Find where the given text appears and provide that cell's center as (X, Y) coordinate. 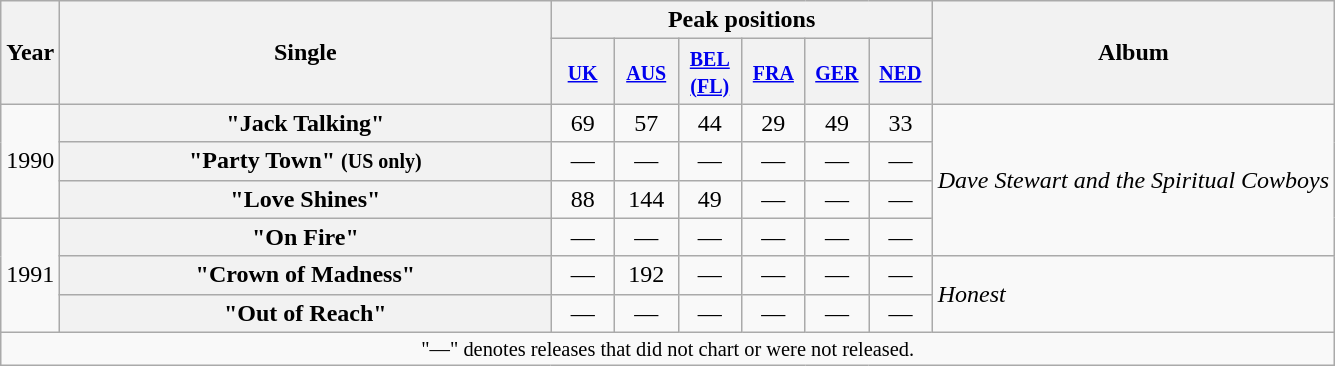
NED (901, 72)
Peak positions (742, 20)
29 (774, 123)
"Party Town" (US only) (306, 161)
"Out of Reach" (306, 313)
33 (901, 123)
Single (306, 52)
GER (837, 72)
AUS (646, 72)
Album (1133, 52)
57 (646, 123)
1991 (30, 275)
Year (30, 52)
88 (583, 199)
Dave Stewart and the Spiritual Cowboys (1133, 180)
44 (710, 123)
FRA (774, 72)
BEL(FL) (710, 72)
UK (583, 72)
69 (583, 123)
"On Fire" (306, 237)
144 (646, 199)
1990 (30, 161)
192 (646, 275)
"Crown of Madness" (306, 275)
"—" denotes releases that did not chart or were not released. (668, 349)
Honest (1133, 294)
"Love Shines" (306, 199)
"Jack Talking" (306, 123)
